Return [x, y] of the center of cell containing provided text 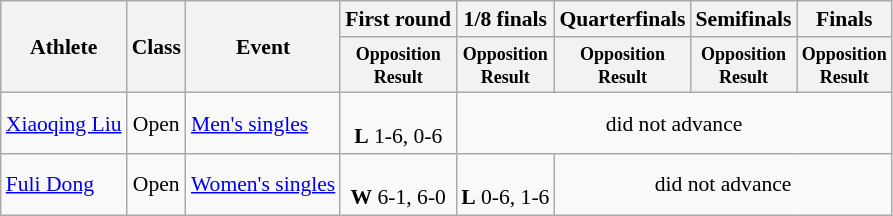
First round [398, 19]
Women's singles [263, 184]
Quarterfinals [622, 19]
1/8 finals [505, 19]
Men's singles [263, 124]
L 0-6, 1-6 [505, 184]
Fuli Dong [64, 184]
Athlete [64, 47]
Event [263, 47]
Class [156, 47]
Semifinals [743, 19]
Finals [844, 19]
Xiaoqing Liu [64, 124]
L 1-6, 0-6 [398, 124]
W 6-1, 6-0 [398, 184]
